Search for the cell housing the specified text and yield its (X, Y) center coordinate. 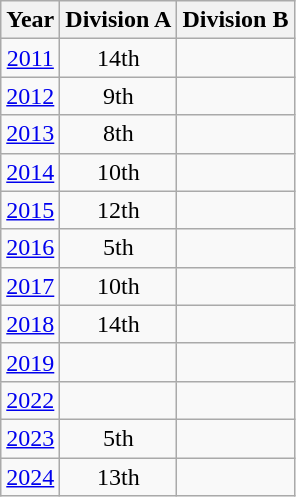
Division A (118, 20)
2017 (30, 286)
9th (118, 96)
13th (118, 477)
2014 (30, 172)
2022 (30, 400)
2023 (30, 438)
2016 (30, 248)
2012 (30, 96)
2015 (30, 210)
Year (30, 20)
8th (118, 134)
12th (118, 210)
2011 (30, 58)
Division B (236, 20)
2013 (30, 134)
2018 (30, 324)
2019 (30, 362)
2024 (30, 477)
